Locate the cell with the specified text and output its (x, y) center coordinate. 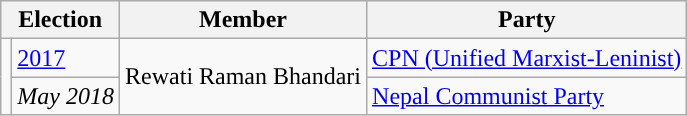
Nepal Communist Party (527, 96)
CPN (Unified Marxist-Leninist) (527, 58)
Rewati Raman Bhandari (244, 77)
2017 (66, 58)
Election (60, 20)
Member (244, 20)
May 2018 (66, 96)
Party (527, 20)
